Detect which cell encompasses the target text, then output its (x, y) center coordinate. 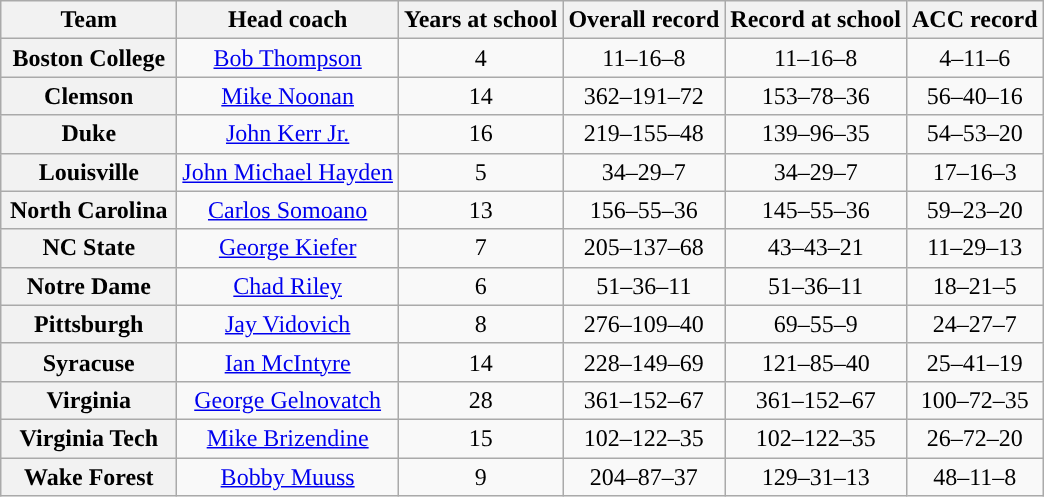
24–27–7 (974, 324)
156–55–36 (644, 210)
NC State (89, 248)
Head coach (288, 20)
18–21–5 (974, 286)
15 (480, 438)
Boston College (89, 58)
Bobby Muuss (288, 477)
Bob Thompson (288, 58)
5 (480, 172)
121–85–40 (816, 362)
4–11–6 (974, 58)
Carlos Somoano (288, 210)
205–137–68 (644, 248)
George Kiefer (288, 248)
Pittsburgh (89, 324)
153–78–36 (816, 96)
11–29–13 (974, 248)
Ian McIntyre (288, 362)
48–11–8 (974, 477)
George Gelnovatch (288, 400)
25–41–19 (974, 362)
Mike Brizendine (288, 438)
North Carolina (89, 210)
6 (480, 286)
59–23–20 (974, 210)
John Kerr Jr. (288, 134)
26–72–20 (974, 438)
9 (480, 477)
Clemson (89, 96)
Louisville (89, 172)
Team (89, 20)
17–16–3 (974, 172)
56–40–16 (974, 96)
276–109–40 (644, 324)
139–96–35 (816, 134)
13 (480, 210)
Chad Riley (288, 286)
7 (480, 248)
Jay Vidovich (288, 324)
16 (480, 134)
100–72–35 (974, 400)
Overall record (644, 20)
145–55–36 (816, 210)
Duke (89, 134)
204–87–37 (644, 477)
Virginia (89, 400)
John Michael Hayden (288, 172)
ACC record (974, 20)
8 (480, 324)
28 (480, 400)
Syracuse (89, 362)
362–191–72 (644, 96)
Mike Noonan (288, 96)
54–53–20 (974, 134)
Years at school (480, 20)
43–43–21 (816, 248)
Wake Forest (89, 477)
69–55–9 (816, 324)
4 (480, 58)
Notre Dame (89, 286)
129–31–13 (816, 477)
Record at school (816, 20)
219–155–48 (644, 134)
228–149–69 (644, 362)
Virginia Tech (89, 438)
